Scan for the cell matching the given text and deliver its [X, Y] coordinate at center. 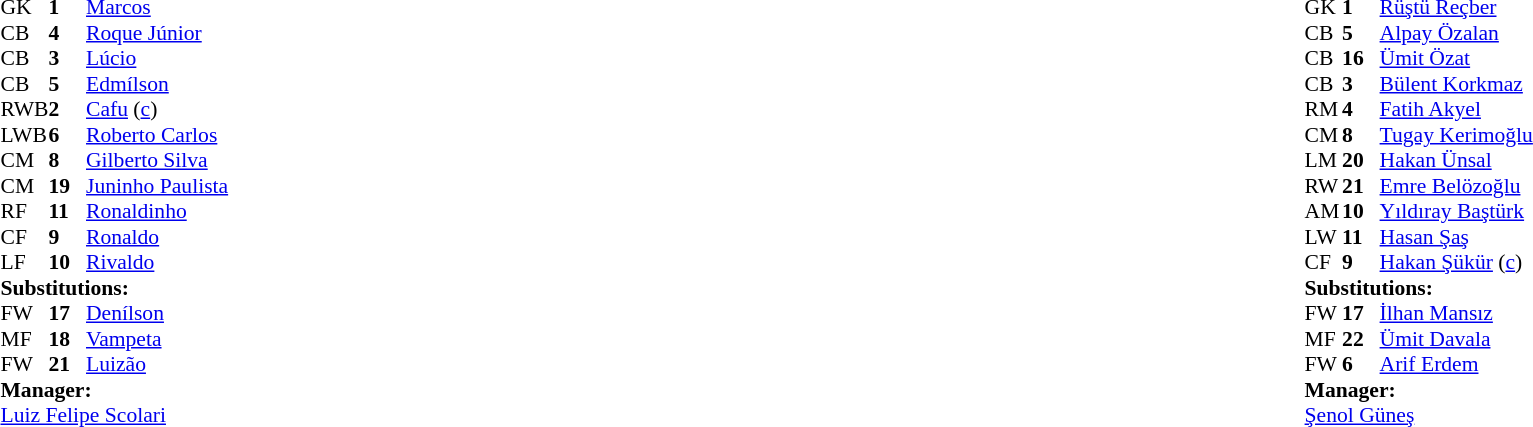
Fatih Akyel [1456, 109]
RM [1324, 109]
Alpay Özalan [1456, 33]
LW [1324, 237]
Ümit Davala [1456, 339]
RW [1324, 186]
Roberto Carlos [157, 135]
Juninho Paulista [157, 186]
Gilberto Silva [157, 161]
Hakan Ünsal [1456, 161]
RWB [24, 109]
Lúcio [157, 59]
Bülent Korkmaz [1456, 84]
İlhan Mansız [1456, 313]
AM [1324, 211]
Edmílson [157, 84]
Luizão [157, 365]
Ronaldinho [157, 211]
RF [24, 211]
19 [67, 186]
Ümit Özat [1456, 59]
Ronaldo [157, 237]
Hakan Şükür (c) [1456, 263]
Cafu (c) [157, 109]
2 [67, 109]
Arif Erdem [1456, 365]
Roque Júnior [157, 33]
Tugay Kerimoğlu [1456, 135]
Yıldıray Baştürk [1456, 211]
16 [1361, 59]
Denílson [157, 313]
20 [1361, 161]
Rivaldo [157, 263]
LF [24, 263]
Hasan Şaş [1456, 237]
22 [1361, 339]
Vampeta [157, 339]
LWB [24, 135]
18 [67, 339]
LM [1324, 161]
Emre Belözoğlu [1456, 186]
